Return (x, y) of the center of cell containing provided text 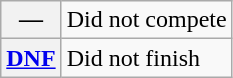
DNF (31, 58)
Did not finish (146, 58)
Did not compete (146, 20)
— (31, 20)
